Search for the cell housing the specified text and yield its [X, Y] center coordinate. 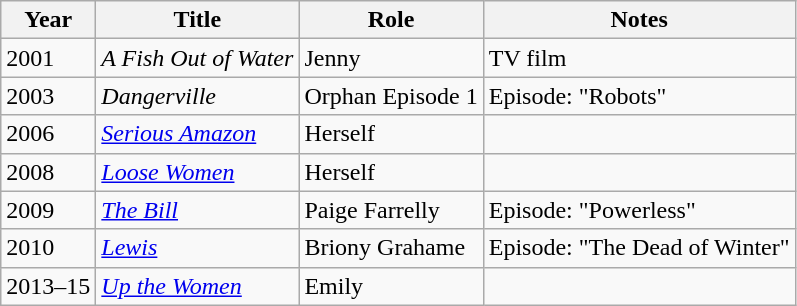
Year [48, 20]
Briony Grahame [391, 248]
2001 [48, 58]
2003 [48, 96]
The Bill [198, 210]
Notes [639, 20]
2010 [48, 248]
Lewis [198, 248]
Orphan Episode 1 [391, 96]
Paige Farrelly [391, 210]
Episode: "The Dead of Winter" [639, 248]
2006 [48, 134]
Episode: "Powerless" [639, 210]
2008 [48, 172]
TV film [639, 58]
2009 [48, 210]
A Fish Out of Water [198, 58]
Title [198, 20]
Emily [391, 286]
Episode: "Robots" [639, 96]
Serious Amazon [198, 134]
Jenny [391, 58]
Role [391, 20]
2013–15 [48, 286]
Dangerville [198, 96]
Up the Women [198, 286]
Loose Women [198, 172]
